Output the [x, y] coordinate of the center of the cell containing the given text.  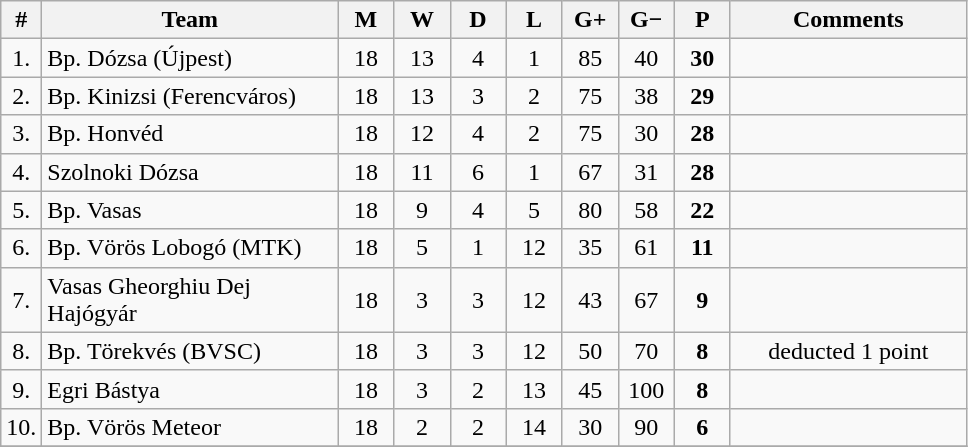
40 [646, 58]
P [702, 20]
70 [646, 351]
90 [646, 427]
W [422, 20]
85 [590, 58]
58 [646, 210]
35 [590, 248]
Bp. Törekvés (BVSC) [190, 351]
10. [22, 427]
8. [22, 351]
43 [590, 300]
31 [646, 172]
45 [590, 389]
3. [22, 134]
5. [22, 210]
7. [22, 300]
4. [22, 172]
9. [22, 389]
2. [22, 96]
Bp. Honvéd [190, 134]
G− [646, 20]
14 [534, 427]
61 [646, 248]
Comments [848, 20]
Bp. Dózsa (Újpest) [190, 58]
Szolnoki Dózsa [190, 172]
Bp. Vasas [190, 210]
deducted 1 point [848, 351]
# [22, 20]
100 [646, 389]
Bp. Vörös Meteor [190, 427]
Bp. Vörös Lobogó (MTK) [190, 248]
Egri Bástya [190, 389]
80 [590, 210]
38 [646, 96]
L [534, 20]
G+ [590, 20]
Bp. Kinizsi (Ferencváros) [190, 96]
D [478, 20]
Vasas Gheorghiu Dej Hajógyár [190, 300]
50 [590, 351]
Team [190, 20]
1. [22, 58]
22 [702, 210]
29 [702, 96]
M [366, 20]
6. [22, 248]
